Pinpoint the cell where the given text exists, returning its [x, y] midpoint coordinate. 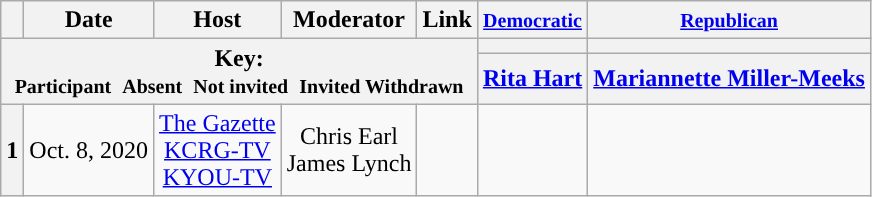
Republican [730, 20]
Rita Hart [532, 78]
Date [89, 20]
Mariannette Miller-Meeks [730, 78]
1 [12, 150]
Link [447, 20]
Host [218, 20]
Chris EarlJames Lynch [349, 150]
Democratic [532, 20]
Key: Participant Absent Not invited Invited Withdrawn [240, 72]
Oct. 8, 2020 [89, 150]
Moderator [349, 20]
The GazetteKCRG-TVKYOU-TV [218, 150]
